Detect which cell encompasses the target text, then output its [x, y] center coordinate. 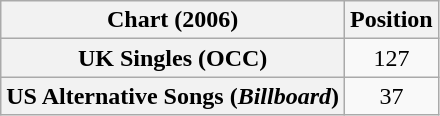
37 [392, 96]
127 [392, 58]
Position [392, 20]
US Alternative Songs (Billboard) [173, 96]
UK Singles (OCC) [173, 58]
Chart (2006) [173, 20]
